Pinpoint the cell where the given text exists, returning its (X, Y) midpoint coordinate. 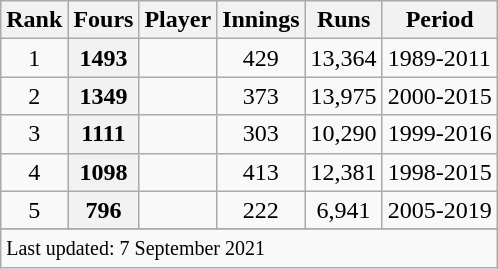
2000-2015 (440, 96)
1349 (104, 96)
1998-2015 (440, 172)
373 (261, 96)
1999-2016 (440, 134)
13,364 (344, 58)
2 (34, 96)
Period (440, 20)
1493 (104, 58)
Last updated: 7 September 2021 (249, 248)
1111 (104, 134)
12,381 (344, 172)
413 (261, 172)
1 (34, 58)
13,975 (344, 96)
Runs (344, 20)
Innings (261, 20)
2005-2019 (440, 210)
Rank (34, 20)
5 (34, 210)
10,290 (344, 134)
1989-2011 (440, 58)
429 (261, 58)
796 (104, 210)
Player (178, 20)
222 (261, 210)
4 (34, 172)
6,941 (344, 210)
3 (34, 134)
Fours (104, 20)
303 (261, 134)
1098 (104, 172)
